Locate the cell with the specified text and output its [X, Y] center coordinate. 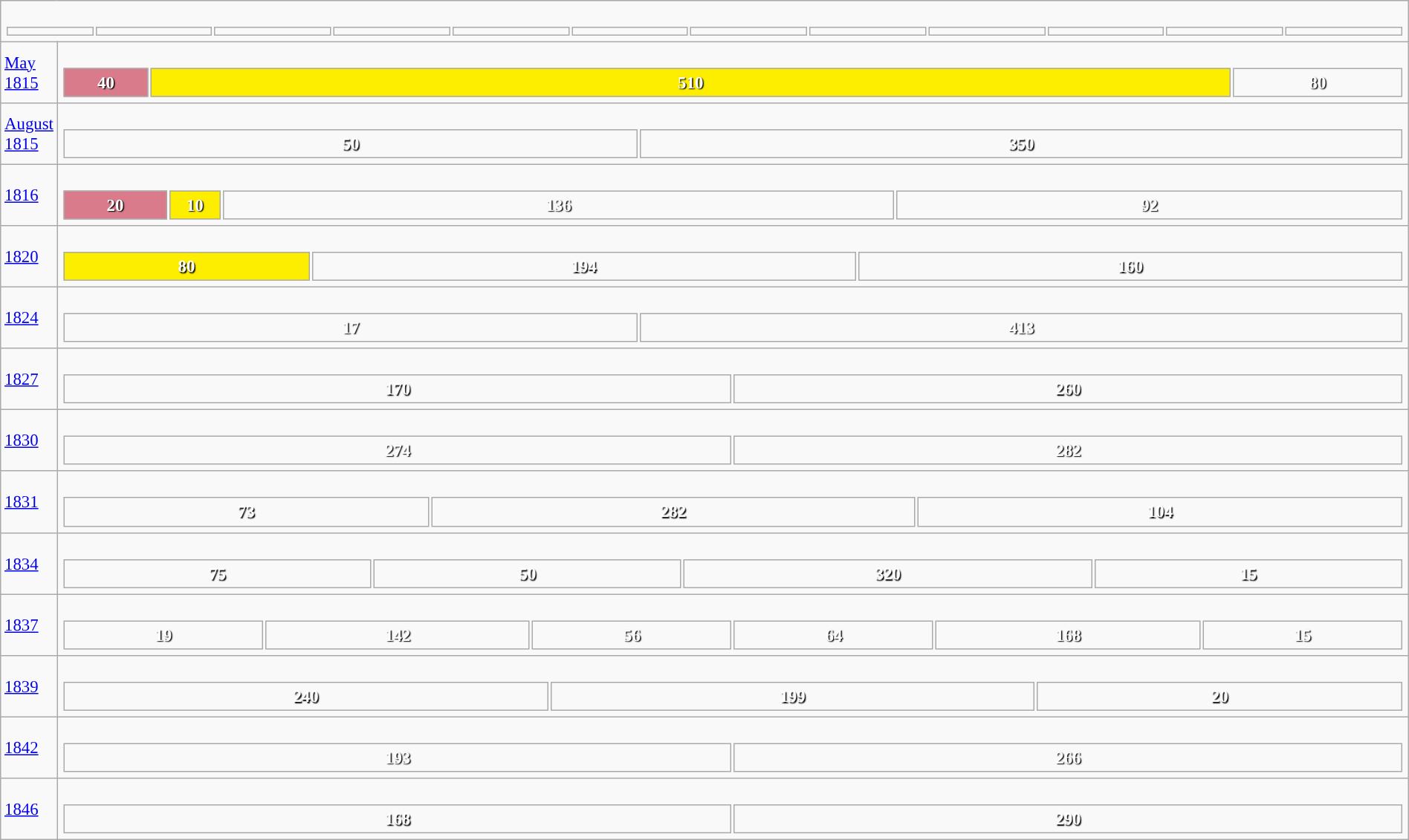
56 [632, 634]
1846 [29, 810]
75 [217, 573]
413 [1021, 328]
1820 [29, 257]
75 50 320 15 [733, 563]
274 282 [733, 441]
20 10 136 92 [733, 195]
1816 [29, 195]
104 [1160, 512]
1827 [29, 379]
1824 [29, 318]
193 266 [733, 747]
1831 [29, 502]
274 [397, 450]
168 290 [733, 810]
320 [888, 573]
May 1815 [29, 73]
50 350 [733, 134]
266 [1069, 758]
240 [305, 697]
193 [397, 758]
40 510 80 [733, 73]
1830 [29, 441]
10 [195, 205]
290 [1069, 818]
260 [1069, 389]
19 [163, 634]
136 [559, 205]
1842 [29, 747]
240 199 20 [733, 686]
1834 [29, 563]
170 260 [733, 379]
17 413 [733, 318]
142 [398, 634]
350 [1021, 144]
1837 [29, 625]
80 194 160 [733, 257]
510 [690, 82]
17 [351, 328]
August 1815 [29, 134]
194 [583, 266]
19 142 56 64 168 15 [733, 625]
199 [792, 697]
73 282 104 [733, 502]
92 [1149, 205]
73 [245, 512]
1839 [29, 686]
64 [834, 634]
170 [397, 389]
160 [1130, 266]
40 [106, 82]
